Detect which cell encompasses the target text, then output its (x, y) center coordinate. 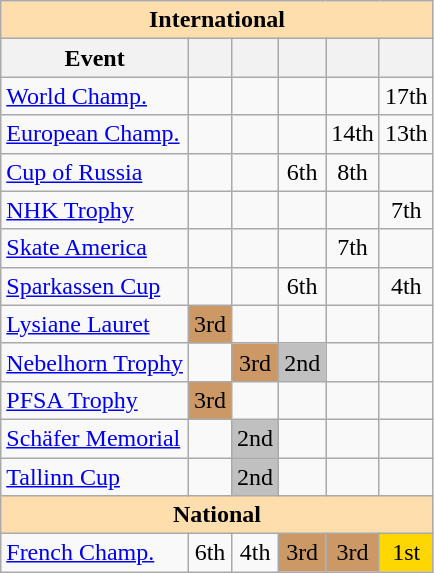
17th (406, 96)
8th (353, 172)
Cup of Russia (95, 172)
World Champ. (95, 96)
Tallinn Cup (95, 477)
French Champ. (95, 553)
Sparkassen Cup (95, 286)
Schäfer Memorial (95, 438)
European Champ. (95, 134)
Event (95, 58)
International (217, 20)
Lysiane Lauret (95, 324)
National (217, 515)
NHK Trophy (95, 210)
14th (353, 134)
1st (406, 553)
Skate America (95, 248)
PFSA Trophy (95, 400)
13th (406, 134)
Nebelhorn Trophy (95, 362)
